For the text-containing cell, return its midpoint in [X, Y] coordinate format. 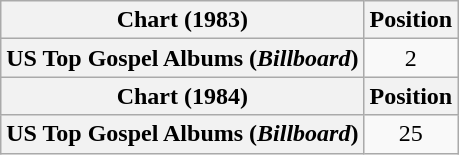
Chart (1984) [182, 96]
2 [411, 58]
25 [411, 134]
Chart (1983) [182, 20]
